Scan for the cell matching the given text and deliver its [x, y] coordinate at center. 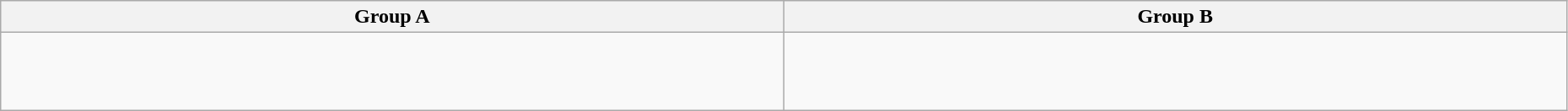
Group A [392, 17]
Group B [1175, 17]
